Determine the [X, Y] coordinate at the center of the cell enclosing the given text.  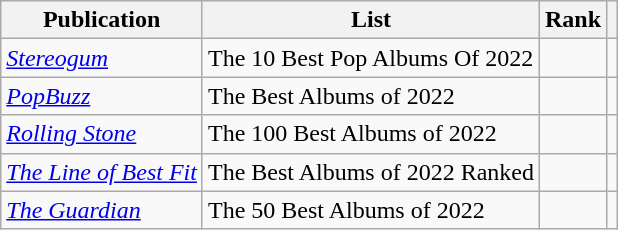
The 100 Best Albums of 2022 [370, 134]
The 50 Best Albums of 2022 [370, 210]
The Best Albums of 2022 [370, 96]
The 10 Best Pop Albums Of 2022 [370, 58]
The Guardian [102, 210]
Rolling Stone [102, 134]
List [370, 20]
Rank [574, 20]
The Line of Best Fit [102, 172]
Publication [102, 20]
Stereogum [102, 58]
The Best Albums of 2022 Ranked [370, 172]
PopBuzz [102, 96]
